Provide the [x, y] coordinate of the cell's center where the given text is located.  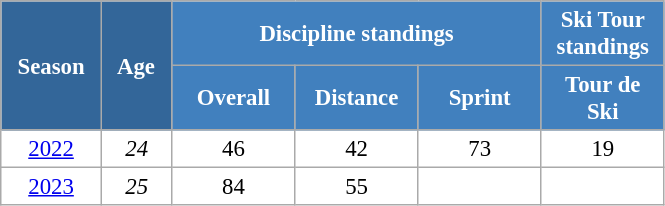
84 [234, 187]
73 [480, 149]
24 [136, 149]
2023 [52, 187]
Overall [234, 98]
2022 [52, 149]
Tour deSki [602, 98]
Season [52, 66]
Ski Tour standings [602, 34]
Sprint [480, 98]
Age [136, 66]
19 [602, 149]
25 [136, 187]
42 [356, 149]
46 [234, 149]
Distance [356, 98]
55 [356, 187]
Discipline standings [356, 34]
